Capture the cell that displays the provided text and extract its (X, Y) central coordinate. 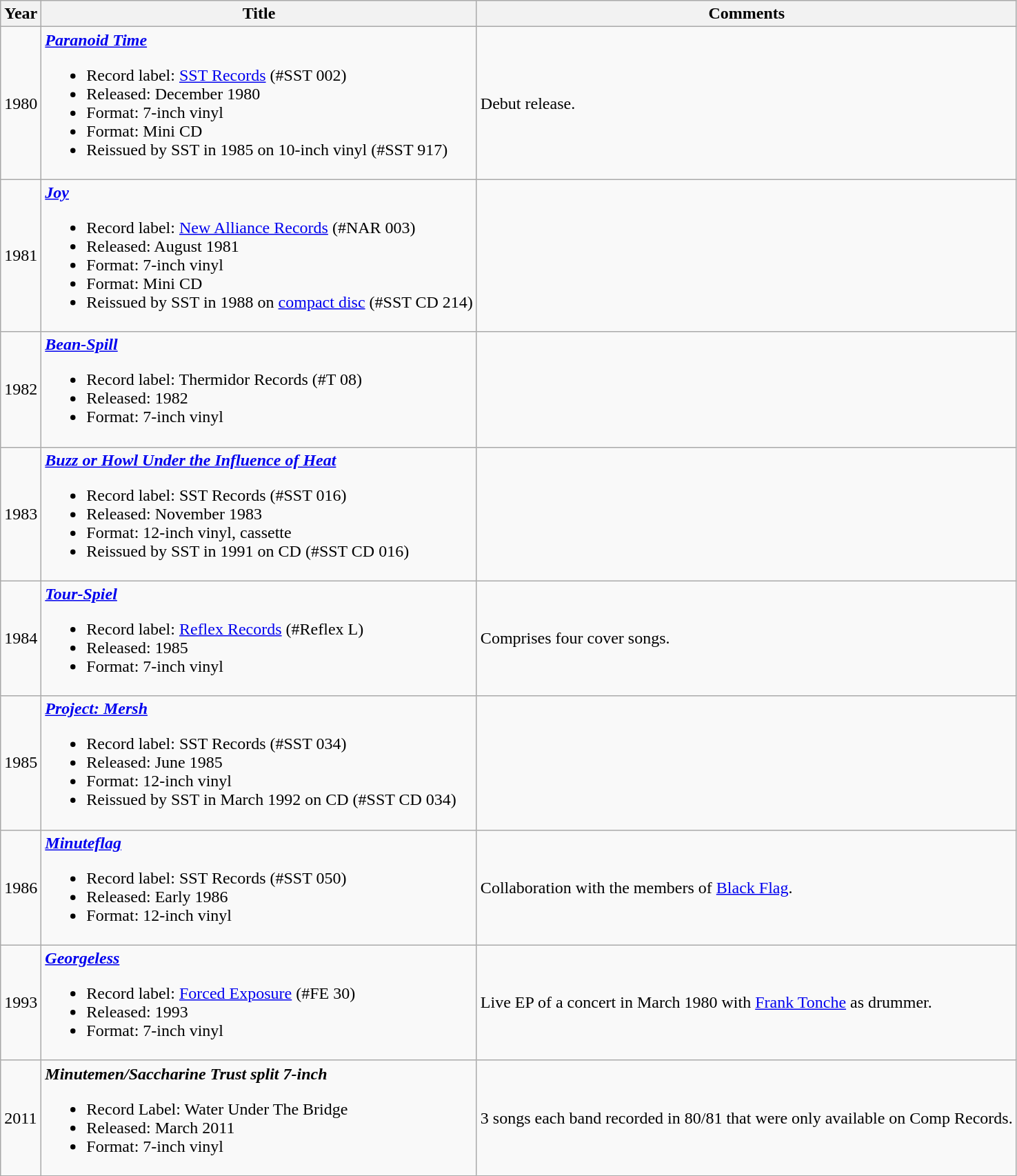
Collaboration with the members of Black Flag. (746, 887)
1984 (21, 639)
1993 (21, 1003)
Comprises four cover songs. (746, 639)
1980 (21, 103)
Title (259, 14)
Debut release. (746, 103)
Year (21, 14)
Minutemen/Saccharine Trust split 7-inchRecord Label: Water Under The BridgeReleased: March 2011Format: 7-inch vinyl (259, 1117)
1986 (21, 887)
Tour-SpielRecord label: Reflex Records (#Reflex L)Released: 1985Format: 7-inch vinyl (259, 639)
GeorgelessRecord label: Forced Exposure (#FE 30)Released: 1993Format: 7-inch vinyl (259, 1003)
1985 (21, 763)
2011 (21, 1117)
Bean-SpillRecord label: Thermidor Records (#T 08)Released: 1982Format: 7-inch vinyl (259, 389)
3 songs each band recorded in 80/81 that were only available on Comp Records. (746, 1117)
MinuteflagRecord label: SST Records (#SST 050)Released: Early 1986Format: 12-inch vinyl (259, 887)
Project: MershRecord label: SST Records (#SST 034)Released: June 1985Format: 12-inch vinylReissued by SST in March 1992 on CD (#SST CD 034) (259, 763)
Comments (746, 14)
1982 (21, 389)
1983 (21, 514)
Live EP of a concert in March 1980 with Frank Tonche as drummer. (746, 1003)
1981 (21, 255)
